Scan for the cell matching the given text and deliver its [X, Y] coordinate at center. 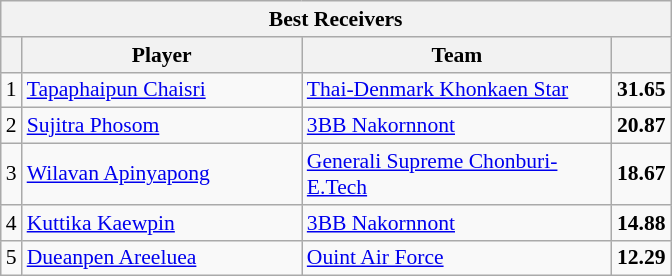
20.87 [642, 126]
Ouint Air Force [457, 258]
Wilavan Apinyapong [162, 174]
Kuttika Kaewpin [162, 223]
3 [12, 174]
14.88 [642, 223]
Generali Supreme Chonburi-E.Tech [457, 174]
1 [12, 90]
Dueanpen Areeluea [162, 258]
18.67 [642, 174]
4 [12, 223]
5 [12, 258]
Thai-Denmark Khonkaen Star [457, 90]
Player [162, 55]
Sujitra Phosom [162, 126]
12.29 [642, 258]
Tapaphaipun Chaisri [162, 90]
31.65 [642, 90]
2 [12, 126]
Best Receivers [336, 19]
Team [457, 55]
